Locate the cell with the specified text and output its [X, Y] center coordinate. 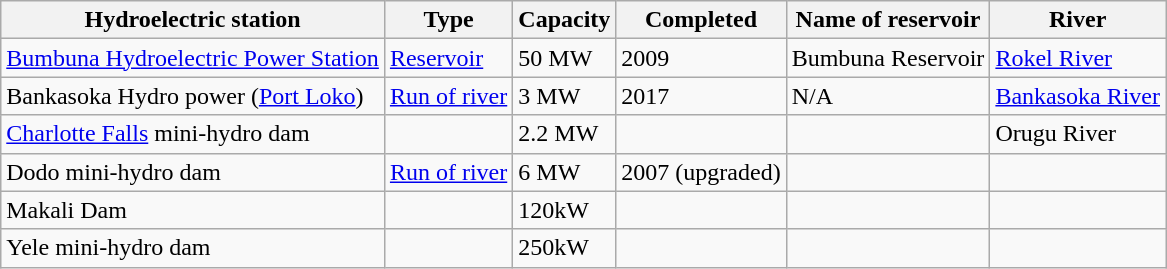
Orugu River [1078, 134]
2.2 MW [564, 134]
Type [448, 20]
Bankasoka River [1078, 96]
Rokel River [1078, 58]
Makali Dam [193, 210]
Bumbuna Reservoir [888, 58]
Reservoir [448, 58]
Yele mini-hydro dam [193, 248]
3 MW [564, 96]
Dodo mini-hydro dam [193, 172]
120kW [564, 210]
Completed [701, 20]
2009 [701, 58]
Bankasoka Hydro power (Port Loko) [193, 96]
Charlotte Falls mini-hydro dam [193, 134]
N/A [888, 96]
River [1078, 20]
2007 (upgraded) [701, 172]
2017 [701, 96]
250kW [564, 248]
Bumbuna Hydroelectric Power Station [193, 58]
Capacity [564, 20]
Name of reservoir [888, 20]
6 MW [564, 172]
Hydroelectric station [193, 20]
50 MW [564, 58]
